Output the [x, y] coordinate of the center of the cell containing the given text.  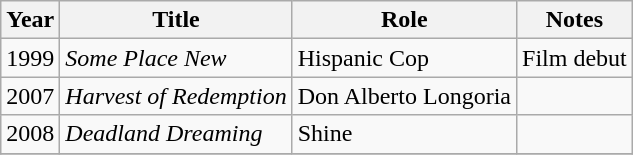
Shine [404, 134]
Deadland Dreaming [176, 134]
Year [30, 20]
Don Alberto Longoria [404, 96]
1999 [30, 58]
Harvest of Redemption [176, 96]
Hispanic Cop [404, 58]
2007 [30, 96]
2008 [30, 134]
Notes [575, 20]
Role [404, 20]
Title [176, 20]
Some Place New [176, 58]
Film debut [575, 58]
